Pinpoint the cell where the given text exists, returning its (x, y) midpoint coordinate. 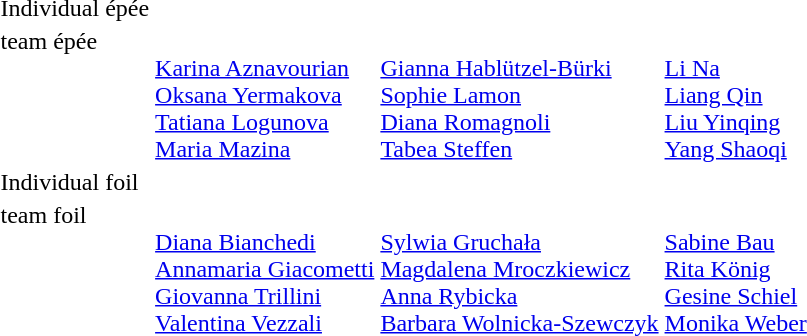
Gianna Hablützel-Bürki Sophie Lamon Diana Romagnoli Tabea Steffen (520, 95)
Karina Aznavourian Oksana Yermakova Tatiana Logunova Maria Mazina (265, 95)
